Search for the cell housing the specified text and yield its (x, y) center coordinate. 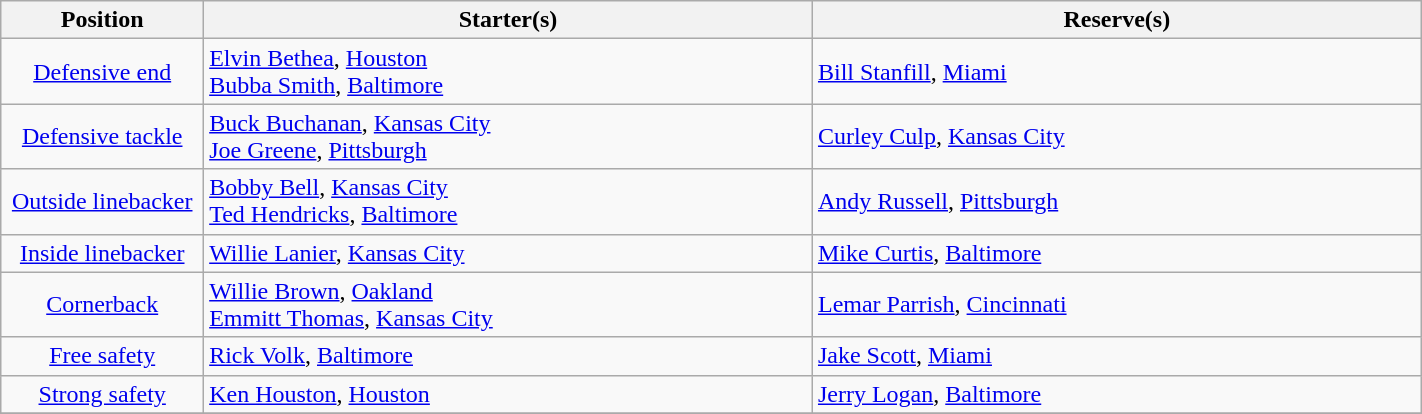
Defensive tackle (102, 136)
Defensive end (102, 72)
Bill Stanfill, Miami (1116, 72)
Rick Volk, Baltimore (508, 356)
Inside linebacker (102, 253)
Reserve(s) (1116, 20)
Bobby Bell, Kansas City Ted Hendricks, Baltimore (508, 202)
Strong safety (102, 394)
Mike Curtis, Baltimore (1116, 253)
Outside linebacker (102, 202)
Buck Buchanan, Kansas City Joe Greene, Pittsburgh (508, 136)
Lemar Parrish, Cincinnati (1116, 304)
Ken Houston, Houston (508, 394)
Willie Brown, Oakland Emmitt Thomas, Kansas City (508, 304)
Jake Scott, Miami (1116, 356)
Cornerback (102, 304)
Elvin Bethea, Houston Bubba Smith, Baltimore (508, 72)
Starter(s) (508, 20)
Position (102, 20)
Andy Russell, Pittsburgh (1116, 202)
Jerry Logan, Baltimore (1116, 394)
Free safety (102, 356)
Curley Culp, Kansas City (1116, 136)
Willie Lanier, Kansas City (508, 253)
